Locate the cell with the specified text and output its [x, y] center coordinate. 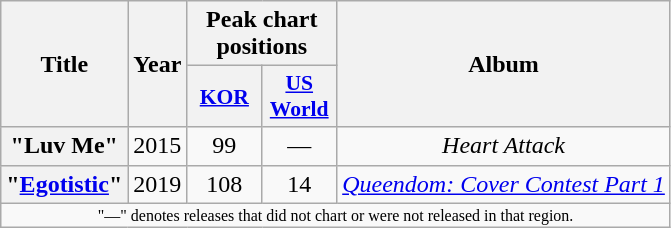
USWorld [300, 96]
2015 [158, 146]
99 [224, 146]
Queendom: Cover Contest Part 1 [504, 184]
— [300, 146]
2019 [158, 184]
Year [158, 64]
"Egotistic" [64, 184]
Album [504, 64]
14 [300, 184]
Heart Attack [504, 146]
KOR [224, 96]
Peak chartpositions [262, 34]
"—" denotes releases that did not chart or were not released in that region. [336, 215]
Title [64, 64]
108 [224, 184]
"Luv Me" [64, 146]
